For the text-containing cell, return its midpoint in (X, Y) coordinate format. 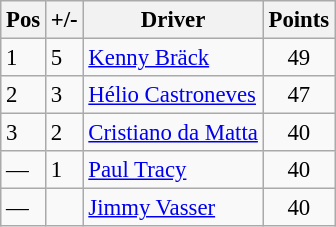
49 (298, 58)
Jimmy Vasser (173, 208)
Hélio Castroneves (173, 95)
5 (65, 58)
+/- (65, 20)
Kenny Bräck (173, 58)
Paul Tracy (173, 170)
Points (298, 20)
Cristiano da Matta (173, 133)
Pos (24, 20)
Driver (173, 20)
47 (298, 95)
